For the text-containing cell, return its midpoint in [x, y] coordinate format. 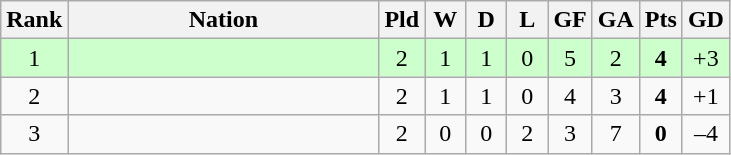
–4 [706, 134]
+3 [706, 58]
5 [570, 58]
GD [706, 20]
Pts [660, 20]
Nation [224, 20]
W [446, 20]
D [486, 20]
GF [570, 20]
7 [616, 134]
L [528, 20]
Rank [34, 20]
GA [616, 20]
Pld [402, 20]
+1 [706, 96]
